Output the (x, y) coordinate of the center of the cell containing the given text.  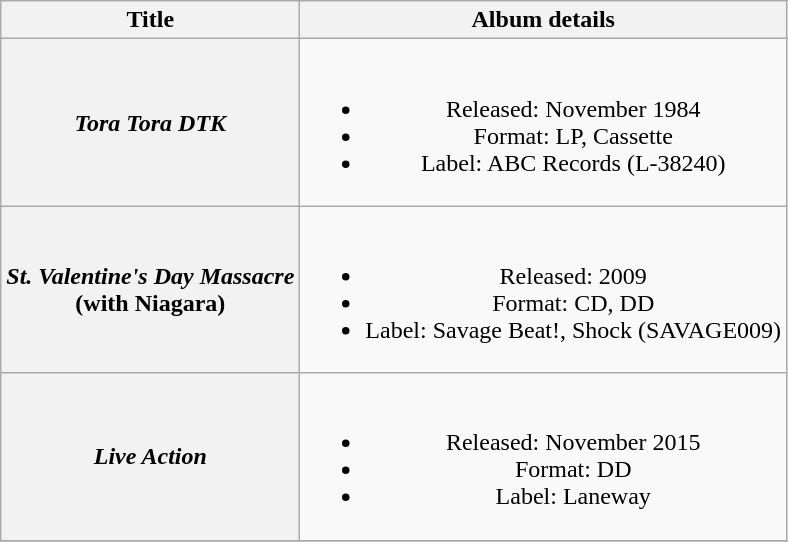
Released: 2009Format: CD, DDLabel: Savage Beat!, Shock (SAVAGE009) (544, 290)
Released: November 1984Format: LP, CassetteLabel: ABC Records (L-38240) (544, 122)
Released: November 2015Format: DDLabel: Laneway (544, 456)
St. Valentine's Day Massacre (with Niagara) (150, 290)
Title (150, 20)
Tora Tora DTK (150, 122)
Live Action (150, 456)
Album details (544, 20)
